Determine the [X, Y] coordinate at the center of the cell enclosing the given text.  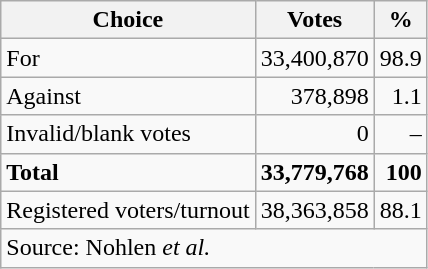
0 [314, 134]
33,779,768 [314, 172]
38,363,858 [314, 210]
Source: Nohlen et al. [214, 248]
33,400,870 [314, 58]
100 [400, 172]
98.9 [400, 58]
% [400, 20]
88.1 [400, 210]
1.1 [400, 96]
Total [128, 172]
– [400, 134]
Votes [314, 20]
Registered voters/turnout [128, 210]
Invalid/blank votes [128, 134]
For [128, 58]
Choice [128, 20]
378,898 [314, 96]
Against [128, 96]
